Provide the [X, Y] coordinate of the cell's center where the given text is located.  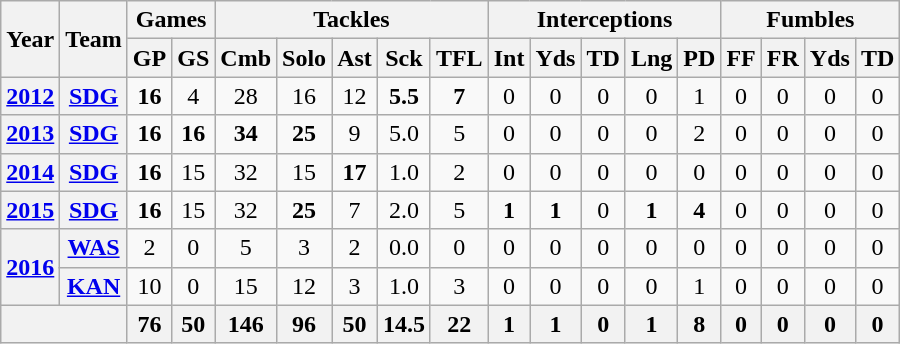
Tackles [352, 20]
Solo [304, 58]
17 [355, 172]
8 [700, 324]
Cmb [246, 58]
Fumbles [810, 20]
Sck [404, 58]
GP [149, 58]
2.0 [404, 210]
34 [246, 134]
2016 [30, 267]
2013 [30, 134]
GS [194, 58]
28 [246, 96]
0.0 [404, 248]
2014 [30, 172]
Team [94, 39]
FR [782, 58]
Lng [651, 58]
2012 [30, 96]
TFL [459, 58]
Interceptions [604, 20]
Ast [355, 58]
10 [149, 286]
22 [459, 324]
Games [170, 20]
PD [700, 58]
KAN [94, 286]
96 [304, 324]
WAS [94, 248]
FF [741, 58]
14.5 [404, 324]
9 [355, 134]
146 [246, 324]
Int [509, 58]
5.0 [404, 134]
76 [149, 324]
Year [30, 39]
2015 [30, 210]
5.5 [404, 96]
